Capture the cell that displays the provided text and extract its (x, y) central coordinate. 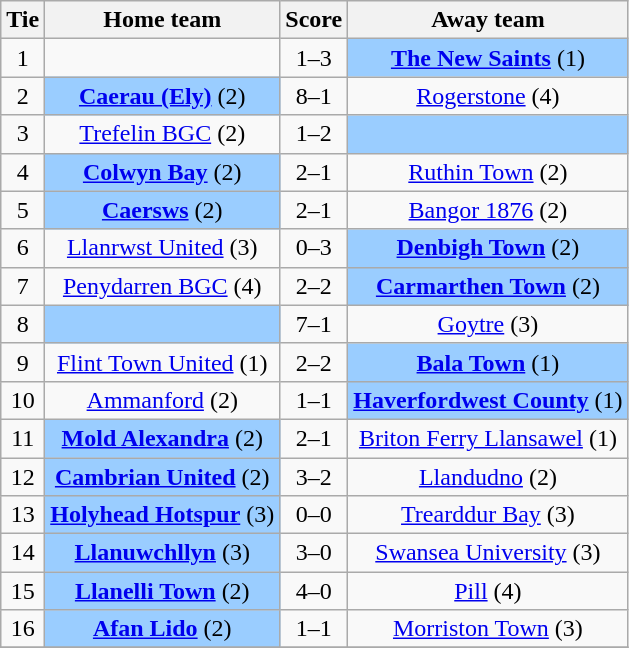
Denbigh Town (2) (488, 248)
Haverfordwest County (1) (488, 400)
Carmarthen Town (2) (488, 286)
Llanrwst United (3) (162, 248)
Afan Lido (2) (162, 629)
15 (23, 591)
Trearddur Bay (3) (488, 515)
1–3 (314, 58)
14 (23, 553)
4 (23, 172)
7 (23, 286)
3–2 (314, 477)
Rogerstone (4) (488, 96)
Ruthin Town (2) (488, 172)
4–0 (314, 591)
Tie (23, 20)
Home team (162, 20)
3 (23, 134)
11 (23, 438)
Llanuwchllyn (3) (162, 553)
Colwyn Bay (2) (162, 172)
Llanelli Town (2) (162, 591)
0–3 (314, 248)
Ammanford (2) (162, 400)
12 (23, 477)
Score (314, 20)
10 (23, 400)
3–0 (314, 553)
Caerau (Ely) (2) (162, 96)
Swansea University (3) (488, 553)
Trefelin BGC (2) (162, 134)
5 (23, 210)
7–1 (314, 324)
Away team (488, 20)
Cambrian United (2) (162, 477)
8–1 (314, 96)
Penydarren BGC (4) (162, 286)
0–0 (314, 515)
2 (23, 96)
1 (23, 58)
1–2 (314, 134)
Pill (4) (488, 591)
Briton Ferry Llansawel (1) (488, 438)
6 (23, 248)
Bangor 1876 (2) (488, 210)
Caersws (2) (162, 210)
16 (23, 629)
Holyhead Hotspur (3) (162, 515)
Flint Town United (1) (162, 362)
Mold Alexandra (2) (162, 438)
9 (23, 362)
Morriston Town (3) (488, 629)
8 (23, 324)
13 (23, 515)
Llandudno (2) (488, 477)
Bala Town (1) (488, 362)
Goytre (3) (488, 324)
The New Saints (1) (488, 58)
